Locate the cell with the specified text and output its [x, y] center coordinate. 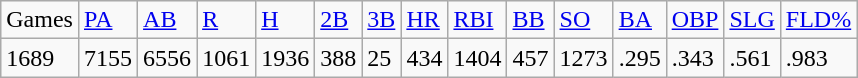
1061 [226, 58]
388 [338, 58]
BA [640, 20]
.343 [695, 58]
.561 [752, 58]
R [226, 20]
OBP [695, 20]
SO [584, 20]
RBI [478, 20]
.295 [640, 58]
HR [424, 20]
.983 [818, 58]
FLD% [818, 20]
3B [382, 20]
BB [530, 20]
6556 [168, 58]
1936 [286, 58]
AB [168, 20]
1404 [478, 58]
H [286, 20]
434 [424, 58]
SLG [752, 20]
1689 [40, 58]
PA [108, 20]
Games [40, 20]
7155 [108, 58]
457 [530, 58]
1273 [584, 58]
2B [338, 20]
25 [382, 58]
